Extract the [x, y] coordinate from the center of the cell holding the provided text.  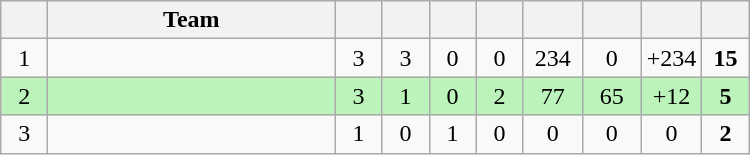
5 [726, 96]
+234 [672, 58]
77 [552, 96]
Team [192, 20]
234 [552, 58]
15 [726, 58]
+12 [672, 96]
65 [612, 96]
